Scan for the cell matching the given text and deliver its (X, Y) coordinate at center. 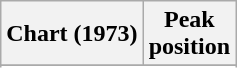
Chart (1973) (72, 34)
Peakposition (189, 34)
